Locate the cell with the specified text and output its (x, y) center coordinate. 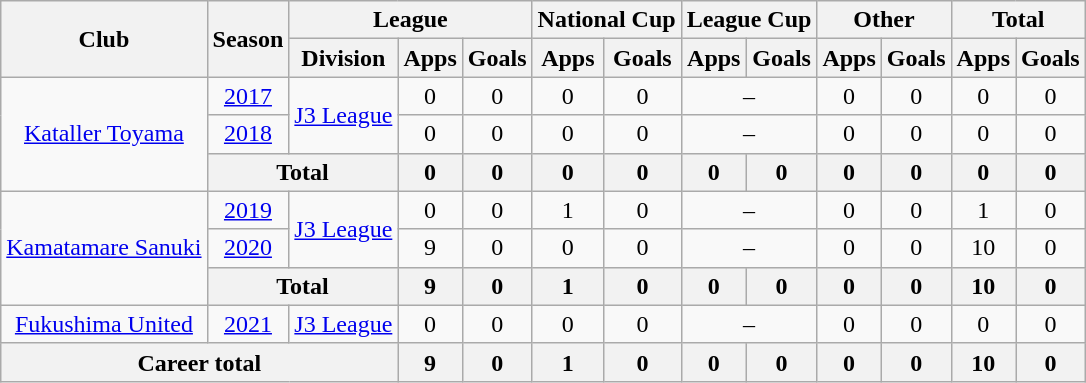
2021 (248, 324)
Season (248, 39)
2018 (248, 134)
2017 (248, 96)
Division (344, 58)
2020 (248, 248)
Kamatamare Sanuki (104, 248)
Kataller Toyama (104, 134)
National Cup (606, 20)
Fukushima United (104, 324)
League Cup (749, 20)
Other (884, 20)
2019 (248, 210)
League (410, 20)
Club (104, 39)
Career total (200, 362)
